From the cell containing the given text, extract its center point as [X, Y] coordinate. 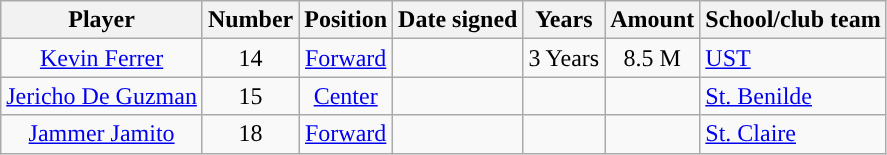
3 Years [564, 58]
UST [793, 58]
School/club team [793, 20]
14 [250, 58]
15 [250, 96]
Center [346, 96]
18 [250, 134]
St. Claire [793, 134]
Player [102, 20]
Number [250, 20]
Kevin Ferrer [102, 58]
St. Benilde [793, 96]
Years [564, 20]
Date signed [458, 20]
Amount [652, 20]
Jericho De Guzman [102, 96]
Jammer Jamito [102, 134]
Position [346, 20]
8.5 M [652, 58]
